Determine the (X, Y) coordinate at the center of the cell enclosing the given text.  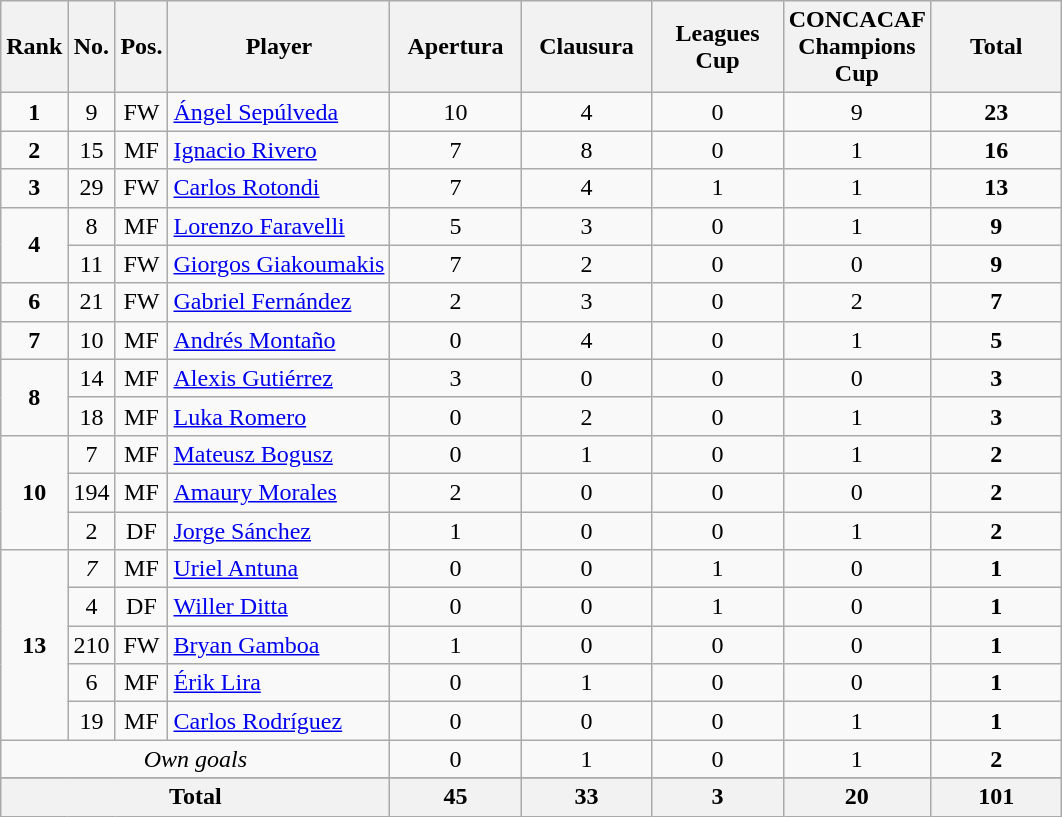
101 (996, 797)
Pos. (142, 47)
Clausura (586, 47)
Luka Romero (279, 416)
15 (92, 150)
Alexis Gutiérrez (279, 378)
210 (92, 645)
11 (92, 264)
18 (92, 416)
Own goals (196, 759)
Andrés Montaño (279, 340)
Lorenzo Faravelli (279, 226)
Carlos Rotondi (279, 188)
21 (92, 302)
Gabriel Fernández (279, 302)
Érik Lira (279, 683)
19 (92, 721)
194 (92, 492)
16 (996, 150)
Carlos Rodríguez (279, 721)
No. (92, 47)
29 (92, 188)
Leagues Cup (718, 47)
Player (279, 47)
Apertura (456, 47)
20 (856, 797)
Uriel Antuna (279, 569)
14 (92, 378)
33 (586, 797)
Mateusz Bogusz (279, 454)
Ignacio Rivero (279, 150)
Bryan Gamboa (279, 645)
Jorge Sánchez (279, 531)
23 (996, 112)
Amaury Morales (279, 492)
CONCACAF Champions Cup (856, 47)
Giorgos Giakoumakis (279, 264)
Ángel Sepúlveda (279, 112)
45 (456, 797)
Willer Ditta (279, 607)
Rank (34, 47)
